Return the [x, y] coordinate for the center point of the cell that contains the specified text.  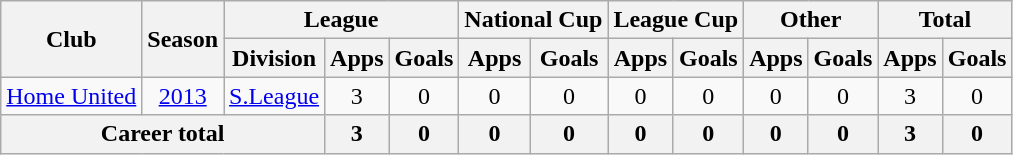
Other [811, 20]
Total [945, 20]
League Cup [676, 20]
Division [274, 58]
National Cup [534, 20]
S.League [274, 96]
Club [72, 39]
Season [183, 39]
League [342, 20]
Home United [72, 96]
2013 [183, 96]
Career total [163, 134]
